Search for the cell housing the specified text and yield its (X, Y) center coordinate. 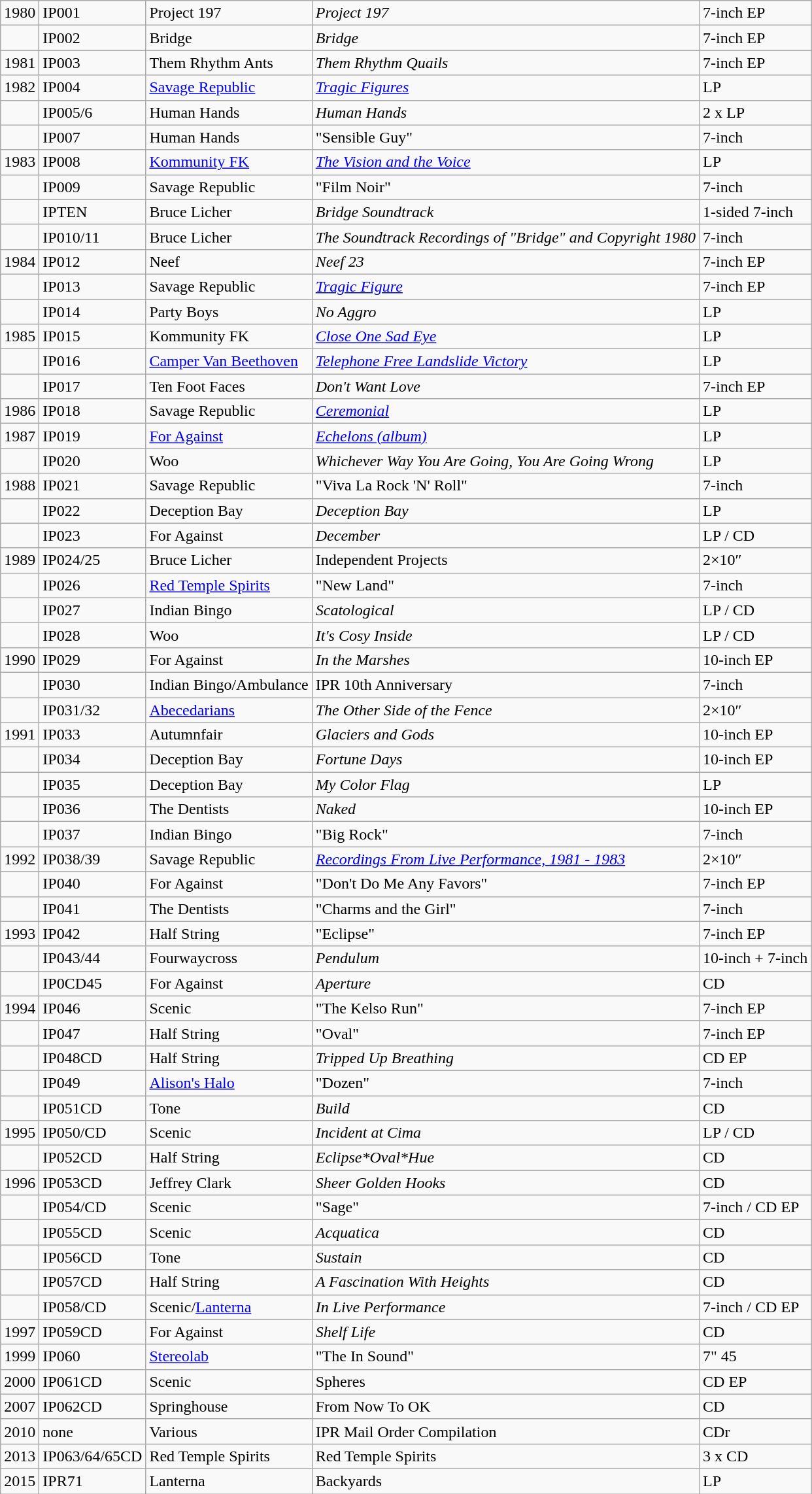
"Big Rock" (505, 834)
A Fascination With Heights (505, 1282)
Eclipse*Oval*Hue (505, 1158)
Naked (505, 809)
1992 (20, 859)
IP021 (93, 486)
IP051CD (93, 1108)
2000 (20, 1382)
Lanterna (229, 1481)
Shelf Life (505, 1332)
Tripped Up Breathing (505, 1058)
Recordings From Live Performance, 1981 - 1983 (505, 859)
Abecedarians (229, 709)
"The In Sound" (505, 1357)
Ceremonial (505, 411)
1985 (20, 337)
Stereolab (229, 1357)
Sheer Golden Hooks (505, 1183)
IP054/CD (93, 1208)
2013 (20, 1456)
Backyards (505, 1481)
IP062CD (93, 1406)
"The Kelso Run" (505, 1008)
Independent Projects (505, 560)
10-inch + 7-inch (756, 959)
"Dozen" (505, 1083)
"Charms and the Girl" (505, 909)
IPR71 (93, 1481)
1996 (20, 1183)
IP046 (93, 1008)
Scenic/Lanterna (229, 1307)
"Oval" (505, 1033)
IP059CD (93, 1332)
none (93, 1431)
Autumnfair (229, 735)
IPTEN (93, 212)
Glaciers and Gods (505, 735)
IP024/25 (93, 560)
Neef 23 (505, 262)
1987 (20, 436)
IP005/6 (93, 112)
IP034 (93, 760)
IP020 (93, 461)
3 x CD (756, 1456)
Sustain (505, 1257)
IP063/64/65CD (93, 1456)
The Soundtrack Recordings of "Bridge" and Copyright 1980 (505, 237)
Scatological (505, 610)
Spheres (505, 1382)
IP047 (93, 1033)
IP013 (93, 286)
IP050/CD (93, 1133)
My Color Flag (505, 785)
IP004 (93, 88)
IP041 (93, 909)
IP007 (93, 137)
2007 (20, 1406)
IP038/39 (93, 859)
IP029 (93, 660)
1991 (20, 735)
IP019 (93, 436)
Bridge Soundtrack (505, 212)
"Film Noir" (505, 187)
Pendulum (505, 959)
Tragic Figure (505, 286)
IP0CD45 (93, 983)
2010 (20, 1431)
Various (229, 1431)
Springhouse (229, 1406)
IP001 (93, 13)
1989 (20, 560)
IP016 (93, 362)
Them Rhythm Ants (229, 63)
IP010/11 (93, 237)
"Don't Do Me Any Favors" (505, 884)
Them Rhythm Quails (505, 63)
Camper Van Beethoven (229, 362)
The Vision and the Voice (505, 162)
IPR 10th Anniversary (505, 685)
IP012 (93, 262)
"Eclipse" (505, 934)
Telephone Free Landslide Victory (505, 362)
IP002 (93, 38)
"New Land" (505, 585)
From Now To OK (505, 1406)
IP018 (93, 411)
Fortune Days (505, 760)
IP003 (93, 63)
IP053CD (93, 1183)
December (505, 535)
Don't Want Love (505, 386)
IP008 (93, 162)
1986 (20, 411)
In Live Performance (505, 1307)
Incident at Cima (505, 1133)
1997 (20, 1332)
Build (505, 1108)
Party Boys (229, 312)
1993 (20, 934)
IP056CD (93, 1257)
IP022 (93, 511)
Whichever Way You Are Going, You Are Going Wrong (505, 461)
IP061CD (93, 1382)
1984 (20, 262)
IP040 (93, 884)
IP043/44 (93, 959)
Tragic Figures (505, 88)
IPR Mail Order Compilation (505, 1431)
Neef (229, 262)
IP023 (93, 535)
"Viva La Rock 'N' Roll" (505, 486)
IP060 (93, 1357)
IP015 (93, 337)
"Sensible Guy" (505, 137)
IP027 (93, 610)
IP031/32 (93, 709)
IP052CD (93, 1158)
IP036 (93, 809)
IP026 (93, 585)
IP014 (93, 312)
IP048CD (93, 1058)
IP049 (93, 1083)
IP035 (93, 785)
In the Marshes (505, 660)
1994 (20, 1008)
Alison's Halo (229, 1083)
No Aggro (505, 312)
IP058/CD (93, 1307)
1982 (20, 88)
IP042 (93, 934)
1995 (20, 1133)
Acquatica (505, 1232)
Indian Bingo/Ambulance (229, 685)
Aperture (505, 983)
2015 (20, 1481)
1981 (20, 63)
"Sage" (505, 1208)
Ten Foot Faces (229, 386)
IP030 (93, 685)
IP028 (93, 635)
IP057CD (93, 1282)
IP017 (93, 386)
1983 (20, 162)
7" 45 (756, 1357)
1999 (20, 1357)
Jeffrey Clark (229, 1183)
IP033 (93, 735)
1980 (20, 13)
IP055CD (93, 1232)
1990 (20, 660)
Fourwaycross (229, 959)
Close One Sad Eye (505, 337)
1-sided 7-inch (756, 212)
CDr (756, 1431)
The Other Side of the Fence (505, 709)
Echelons (album) (505, 436)
1988 (20, 486)
IP037 (93, 834)
2 x LP (756, 112)
It's Cosy Inside (505, 635)
IP009 (93, 187)
